From the cell containing the given text, extract its center point as [x, y] coordinate. 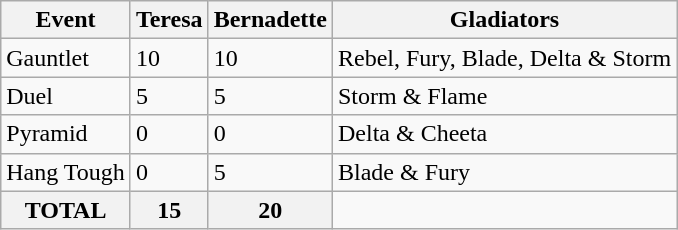
Duel [66, 96]
Gauntlet [66, 58]
Rebel, Fury, Blade, Delta & Storm [504, 58]
Blade & Fury [504, 172]
Pyramid [66, 134]
Bernadette [270, 20]
20 [270, 210]
Gladiators [504, 20]
Delta & Cheeta [504, 134]
Hang Tough [66, 172]
Storm & Flame [504, 96]
Teresa [169, 20]
Event [66, 20]
15 [169, 210]
TOTAL [66, 210]
